Pinpoint the cell where the given text exists, returning its (X, Y) midpoint coordinate. 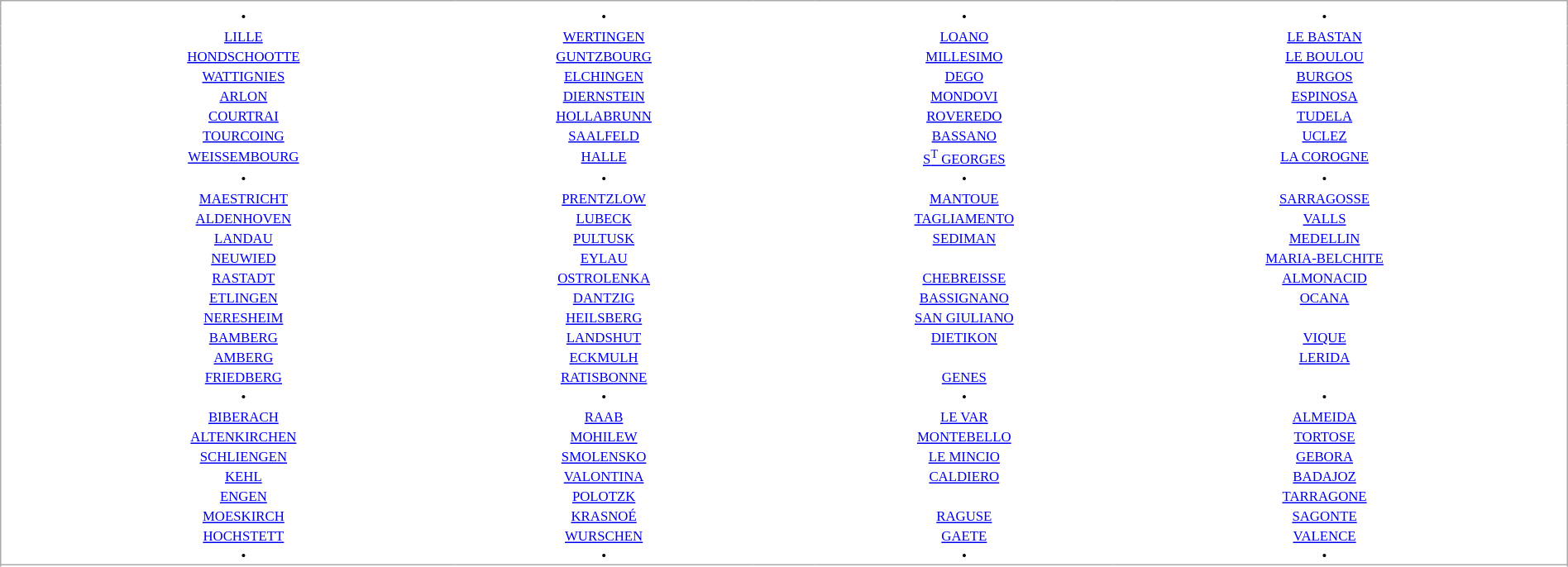
LE MINCIO (964, 456)
SAGONTE (1325, 516)
HOLLABRUNN (604, 116)
HONDSCHOOTTE (243, 56)
GENES (964, 377)
NERESHEIM (243, 317)
MEDELLIN (1325, 238)
NEUWIED (243, 258)
KRASNOÉ (604, 516)
MARIA-BELCHITE (1325, 258)
TARRAGONE (1325, 496)
OSTROLENKA (604, 278)
ROVEREDO (964, 116)
DEGO (964, 76)
MOESKIRCH (243, 516)
ENGEN (243, 496)
ELCHINGEN (604, 76)
LANDSHUT (604, 337)
LE VAR (964, 417)
TAGLIAMENTO (964, 218)
BIBERACH (243, 417)
LOANO (964, 36)
WEISSEMBOURG (243, 157)
BURGOS (1325, 76)
LANDAU (243, 238)
ALMONACID (1325, 278)
PRENTZLOW (604, 198)
EYLAU (604, 258)
ETLINGEN (243, 298)
RAGUSE (964, 516)
HOCHSTETT (243, 536)
WURSCHEN (604, 536)
VALLS (1325, 218)
CALDIERO (964, 476)
LERIDA (1325, 357)
LUBECK (604, 218)
LILLE (243, 36)
DANTZIG (604, 298)
MANTOUE (964, 198)
ESPINOSA (1325, 96)
SAN GIULIANO (964, 317)
MILLESIMO (964, 56)
ECKMULH (604, 357)
GAETE (964, 536)
MOHILEW (604, 436)
HEILSBERG (604, 317)
BASSIGNANO (964, 298)
SMOLENSKO (604, 456)
POLOTZK (604, 496)
VALONTINA (604, 476)
TUDELA (1325, 116)
TORTOSE (1325, 436)
GUNTZBOURG (604, 56)
MONTEBELLO (964, 436)
PULTUSK (604, 238)
VIQUE (1325, 337)
COURTRAI (243, 116)
BAMBERG (243, 337)
SEDIMAN (964, 238)
LE BOULOU (1325, 56)
RASTADT (243, 278)
KEHL (243, 476)
TOURCOING (243, 136)
SAALFELD (604, 136)
VALENCE (1325, 536)
UCLEZ (1325, 136)
ALDENHOVEN (243, 218)
MAESTRICHT (243, 198)
MONDOVI (964, 96)
ARLON (243, 96)
DIERNSTEIN (604, 96)
ST GEORGES (964, 157)
DIETIKON (964, 337)
ALMEIDA (1325, 417)
OCANA (1325, 298)
SARRAGOSSE (1325, 198)
RATISBONNE (604, 377)
ALTENKIRCHEN (243, 436)
GEBORA (1325, 456)
SCHLIENGEN (243, 456)
BASSANO (964, 136)
AMBERG (243, 357)
CHEBREISSE (964, 278)
FRIEDBERG (243, 377)
LE BASTAN (1325, 36)
BADAJOZ (1325, 476)
HALLE (604, 157)
LA COROGNE (1325, 157)
RAAB (604, 417)
WATTIGNIES (243, 76)
WERTINGEN (604, 36)
